From the cell containing the given text, extract its center point as [x, y] coordinate. 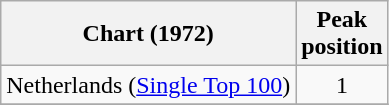
Netherlands (Single Top 100) [148, 85]
1 [342, 85]
Chart (1972) [148, 34]
Peakposition [342, 34]
